Output the (X, Y) coordinate of the center of the cell containing the given text.  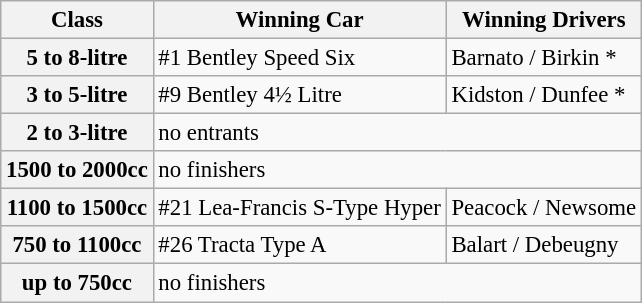
no entrants (397, 133)
#9 Bentley 4½ Litre (300, 95)
Winning Drivers (544, 20)
3 to 5-litre (77, 95)
1500 to 2000cc (77, 170)
#1 Bentley Speed Six (300, 58)
Balart / Debeugny (544, 245)
750 to 1100cc (77, 245)
Winning Car (300, 20)
up to 750cc (77, 283)
5 to 8-litre (77, 58)
Kidston / Dunfee * (544, 95)
Barnato / Birkin * (544, 58)
Peacock / Newsome (544, 208)
Class (77, 20)
2 to 3-litre (77, 133)
#26 Tracta Type A (300, 245)
1100 to 1500cc (77, 208)
#21 Lea-Francis S-Type Hyper (300, 208)
